Determine the [X, Y] coordinate at the center of the cell enclosing the given text.  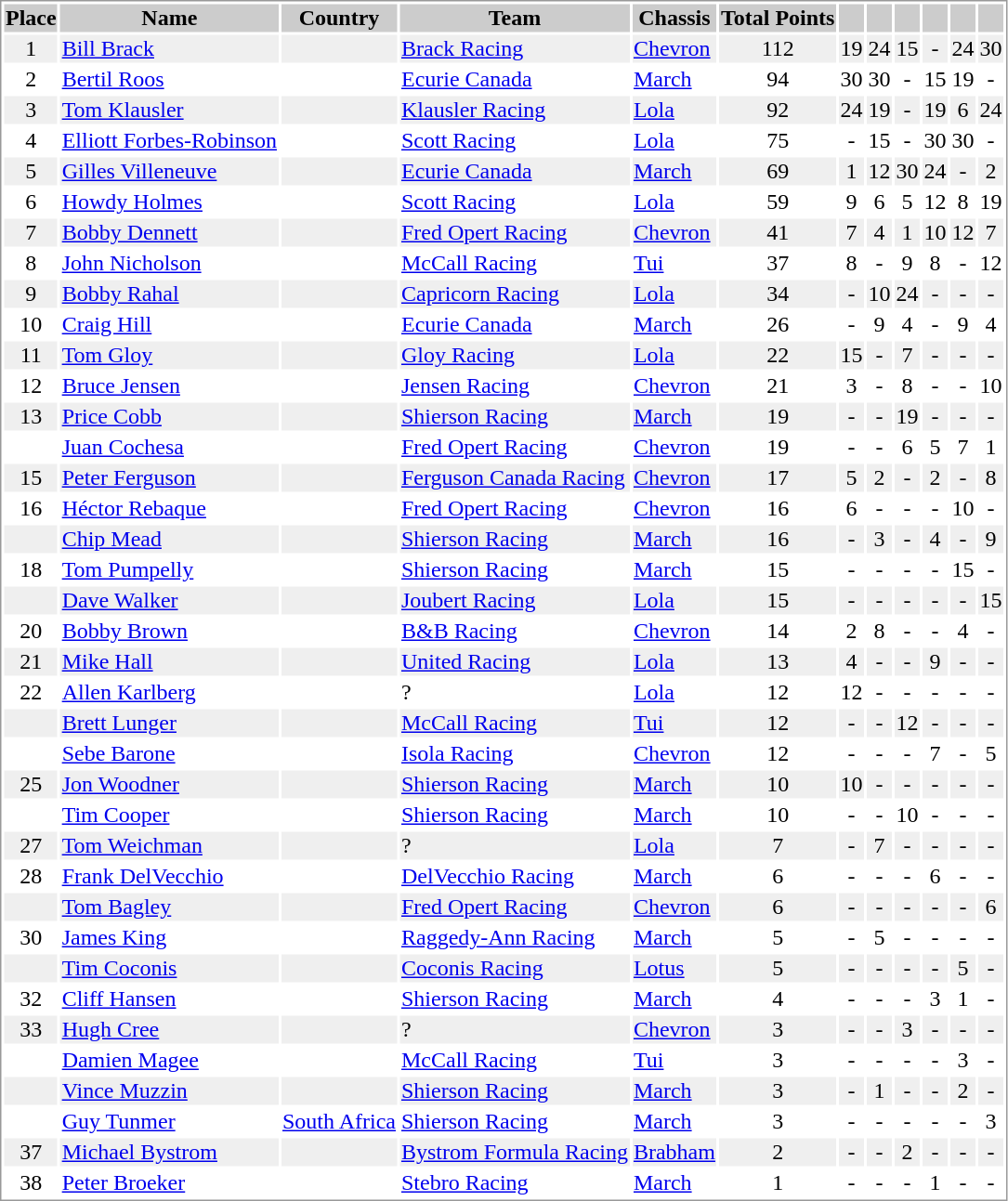
26 [777, 324]
28 [31, 876]
Raggedy-Ann Racing [515, 937]
Brack Racing [515, 49]
United Racing [515, 662]
Dave Walker [169, 601]
Tim Cooper [169, 815]
Juan Cochesa [169, 447]
Howdy Holmes [169, 202]
Stebro Racing [515, 1182]
Brabham [674, 1153]
Damien Magee [169, 1060]
Gloy Racing [515, 356]
Vince Muzzin [169, 1091]
Coconis Racing [515, 969]
Bystrom Formula Racing [515, 1153]
James King [169, 937]
Name [169, 18]
Bruce Jensen [169, 385]
17 [777, 478]
25 [31, 785]
Bobby Dennett [169, 233]
Jon Woodner [169, 785]
20 [31, 631]
Peter Ferguson [169, 478]
18 [31, 569]
Frank DelVecchio [169, 876]
Jensen Racing [515, 385]
Chip Mead [169, 540]
14 [777, 631]
DelVecchio Racing [515, 876]
Bill Brack [169, 49]
Allen Karlberg [169, 692]
41 [777, 233]
27 [31, 846]
Bobby Brown [169, 631]
Gilles Villeneuve [169, 172]
38 [31, 1182]
Total Points [777, 18]
Sebe Barone [169, 753]
Tom Gloy [169, 356]
Tom Pumpelly [169, 569]
Price Cobb [169, 417]
Country [338, 18]
32 [31, 999]
Tom Klausler [169, 111]
Isola Racing [515, 753]
Team [515, 18]
Elliott Forbes-Robinson [169, 140]
75 [777, 140]
Héctor Rebaque [169, 508]
Tim Coconis [169, 969]
34 [777, 294]
69 [777, 172]
Mike Hall [169, 662]
Hugh Cree [169, 1030]
92 [777, 111]
112 [777, 49]
Capricorn Racing [515, 294]
Joubert Racing [515, 601]
Klausler Racing [515, 111]
Brett Lunger [169, 724]
Chassis [674, 18]
11 [31, 356]
Tom Weichman [169, 846]
59 [777, 202]
Tom Bagley [169, 907]
94 [777, 79]
South Africa [338, 1121]
Lotus [674, 969]
Bertil Roos [169, 79]
Michael Bystrom [169, 1153]
Bobby Rahal [169, 294]
33 [31, 1030]
Craig Hill [169, 324]
Guy Tunmer [169, 1121]
B&B Racing [515, 631]
Ferguson Canada Racing [515, 478]
Peter Broeker [169, 1182]
Cliff Hansen [169, 999]
John Nicholson [169, 263]
Place [31, 18]
